Detect which cell encompasses the target text, then output its [x, y] center coordinate. 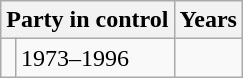
Years [208, 20]
Party in control [88, 20]
1973–1996 [94, 58]
